Detect which cell encompasses the target text, then output its (x, y) center coordinate. 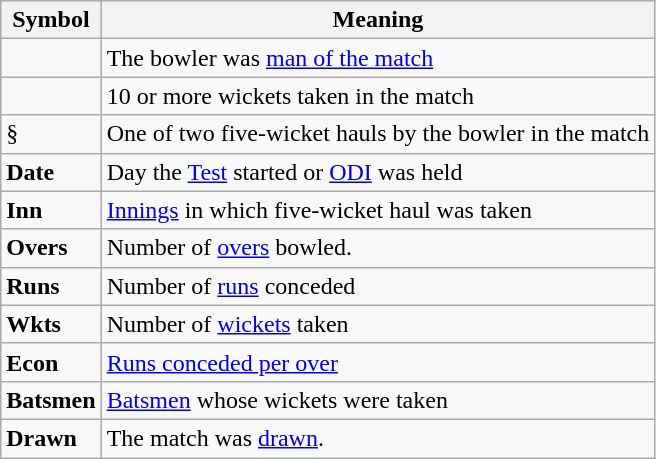
Drawn (51, 438)
Day the Test started or ODI was held (378, 172)
Inn (51, 210)
Wkts (51, 324)
Symbol (51, 20)
The match was drawn. (378, 438)
Overs (51, 248)
Runs conceded per over (378, 362)
Date (51, 172)
Meaning (378, 20)
Runs (51, 286)
§ (51, 134)
10 or more wickets taken in the match (378, 96)
Number of overs bowled. (378, 248)
Batsmen (51, 400)
The bowler was man of the match (378, 58)
Number of wickets taken (378, 324)
Number of runs conceded (378, 286)
One of two five-wicket hauls by the bowler in the match (378, 134)
Batsmen whose wickets were taken (378, 400)
Econ (51, 362)
Innings in which five-wicket haul was taken (378, 210)
